Output the [X, Y] coordinate of the center of the cell containing the given text.  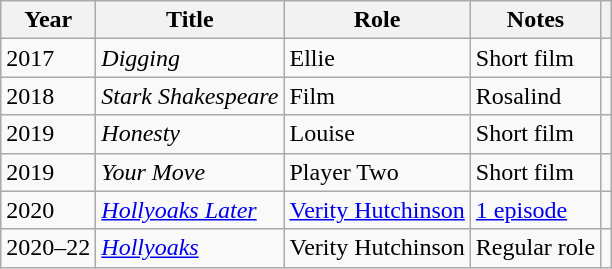
Notes [535, 20]
Hollyoaks [190, 248]
Rosalind [535, 96]
Player Two [377, 172]
Film [377, 96]
1 episode [535, 210]
Ellie [377, 58]
Stark Shakespeare [190, 96]
Year [48, 20]
Hollyoaks Later [190, 210]
2020 [48, 210]
Louise [377, 134]
Your Move [190, 172]
2018 [48, 96]
Honesty [190, 134]
2017 [48, 58]
Role [377, 20]
Regular role [535, 248]
2020–22 [48, 248]
Digging [190, 58]
Title [190, 20]
